Return [X, Y] of the center of cell containing provided text 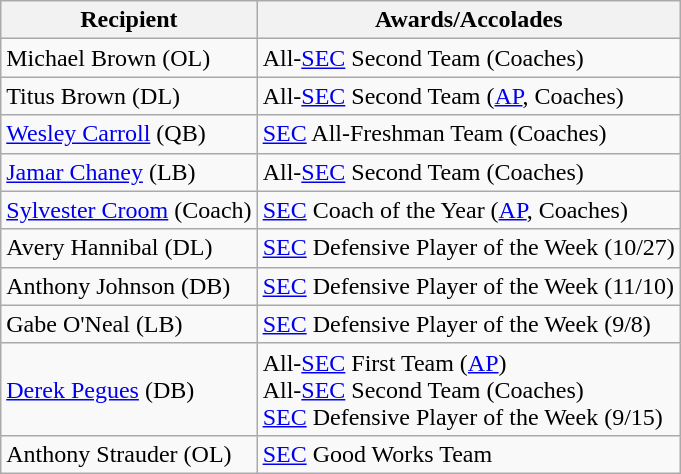
Gabe O'Neal (LB) [129, 324]
Sylvester Croom (Coach) [129, 210]
SEC Good Works Team [468, 454]
All-SEC Second Team (AP, Coaches) [468, 96]
Anthony Johnson (DB) [129, 286]
Avery Hannibal (DL) [129, 248]
SEC Coach of the Year (AP, Coaches) [468, 210]
All-SEC First Team (AP)All-SEC Second Team (Coaches)SEC Defensive Player of the Week (9/15) [468, 389]
SEC All-Freshman Team (Coaches) [468, 134]
SEC Defensive Player of the Week (9/8) [468, 324]
Michael Brown (OL) [129, 58]
Awards/Accolades [468, 20]
Anthony Strauder (OL) [129, 454]
SEC Defensive Player of the Week (11/10) [468, 286]
SEC Defensive Player of the Week (10/27) [468, 248]
Wesley Carroll (QB) [129, 134]
Titus Brown (DL) [129, 96]
Jamar Chaney (LB) [129, 172]
Derek Pegues (DB) [129, 389]
Recipient [129, 20]
